Identify which cell holds the provided text, then report its [X, Y] central coordinate. 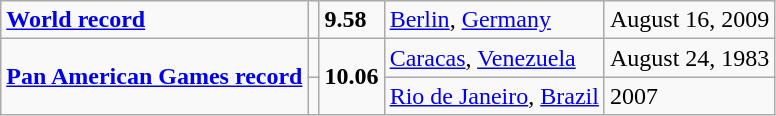
Berlin, Germany [494, 20]
Rio de Janeiro, Brazil [494, 96]
World record [154, 20]
2007 [689, 96]
9.58 [352, 20]
10.06 [352, 77]
Pan American Games record [154, 77]
August 16, 2009 [689, 20]
Caracas, Venezuela [494, 58]
August 24, 1983 [689, 58]
